Search for the cell housing the specified text and yield its [x, y] center coordinate. 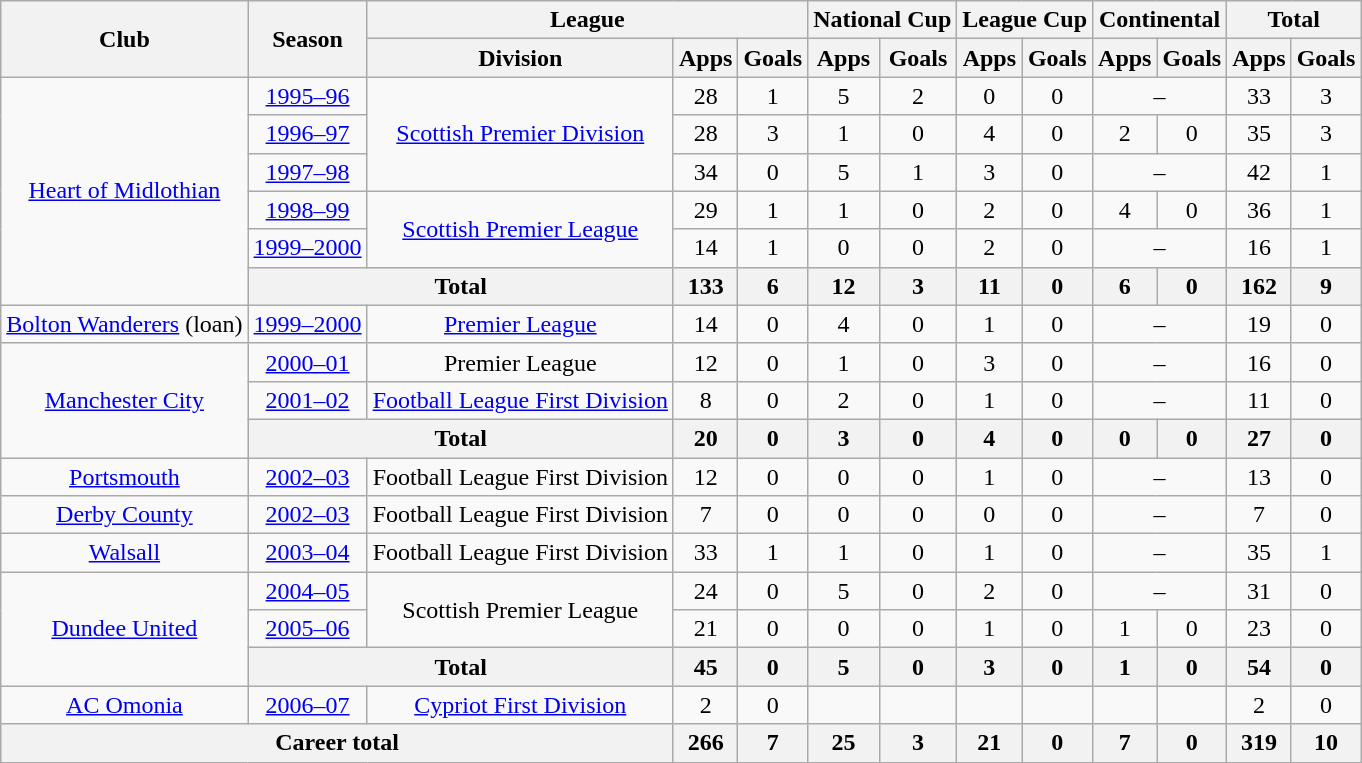
Heart of Midlothian [124, 191]
2003–04 [308, 553]
34 [705, 172]
Dundee United [124, 629]
2006–07 [308, 705]
133 [705, 286]
266 [705, 743]
45 [705, 667]
42 [1259, 172]
2000–01 [308, 362]
54 [1259, 667]
Season [308, 39]
319 [1259, 743]
Career total [338, 743]
29 [705, 210]
31 [1259, 591]
Cypriot First Division [520, 705]
13 [1259, 477]
1995–96 [308, 96]
Walsall [124, 553]
162 [1259, 286]
27 [1259, 438]
10 [1326, 743]
Portsmouth [124, 477]
8 [705, 400]
36 [1259, 210]
1997–98 [308, 172]
AC Omonia [124, 705]
2005–06 [308, 629]
Division [520, 58]
Bolton Wanderers (loan) [124, 324]
Manchester City [124, 400]
Derby County [124, 515]
9 [1326, 286]
League [588, 20]
Club [124, 39]
20 [705, 438]
1996–97 [308, 134]
23 [1259, 629]
1998–99 [308, 210]
19 [1259, 324]
2004–05 [308, 591]
24 [705, 591]
League Cup [1025, 20]
Scottish Premier Division [520, 134]
25 [844, 743]
Continental [1160, 20]
National Cup [882, 20]
2001–02 [308, 400]
